Detect which cell encompasses the target text, then output its (X, Y) center coordinate. 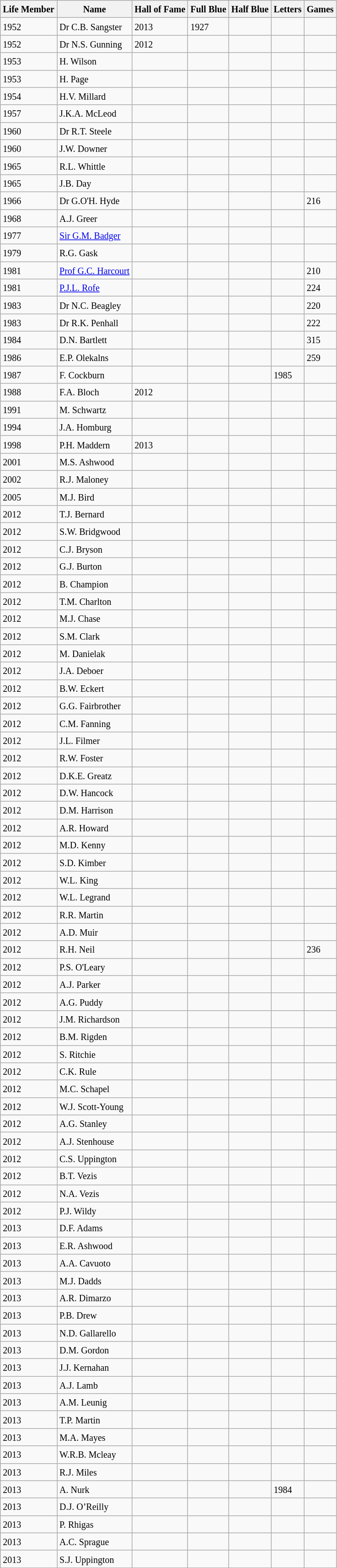
D.N. Bartlett (94, 340)
H.V. Millard (94, 96)
W.L. King (94, 880)
D.F. Adams (94, 1228)
P.H. Maddern (94, 444)
Dr R.K. Penhall (94, 323)
Hall of Fame (160, 9)
315 (320, 340)
1927 (209, 27)
220 (320, 305)
S. Ritchie (94, 1054)
P.S. O'Leary (94, 967)
A. Nurk (94, 1489)
Life Member (29, 9)
P. Rhigas (94, 1524)
P.B. Drew (94, 1315)
R.H. Neil (94, 949)
1987 (29, 375)
A.G. Stanley (94, 1124)
A.C. Sprague (94, 1541)
1979 (29, 253)
M.S. Ashwood (94, 462)
H. Wilson (94, 61)
A.J. Lamb (94, 1385)
1991 (29, 410)
F. Cockburn (94, 375)
E.P. Olekalns (94, 357)
W.J. Scott-Young (94, 1106)
Half Blue (250, 9)
J.B. Day (94, 183)
D.J. O’Reilly (94, 1507)
222 (320, 323)
J.J. Kernahan (94, 1368)
C.M. Fanning (94, 723)
Dr R.T. Steele (94, 131)
C.K. Rule (94, 1072)
Games (320, 9)
2002 (29, 479)
C.J. Bryson (94, 549)
R.L. Whittle (94, 166)
S.W. Bridgwood (94, 532)
A.M. Leunig (94, 1402)
R.W. Foster (94, 758)
216 (320, 200)
A.J. Stenhouse (94, 1141)
D.M. Harrison (94, 810)
D.K.E. Greatz (94, 776)
Dr C.B. Sangster (94, 27)
A.J. Parker (94, 984)
J.W. Downer (94, 148)
1966 (29, 200)
A.R. Howard (94, 828)
H. Page (94, 79)
J.M. Richardson (94, 1019)
W.R.B. Mcleay (94, 1455)
1957 (29, 113)
1988 (29, 392)
C.S. Uppington (94, 1158)
D.M. Gordon (94, 1350)
Prof G.C. Harcourt (94, 270)
1994 (29, 427)
G.J. Burton (94, 566)
1985 (288, 375)
B.T. Vezis (94, 1176)
M.J. Dadds (94, 1280)
F.A. Bloch (94, 392)
1954 (29, 96)
224 (320, 288)
M.A. Mayes (94, 1437)
Dr G.O'H. Hyde (94, 200)
N.A. Vezis (94, 1193)
A.R. Dimarzo (94, 1298)
D.W. Hancock (94, 793)
M.D. Kenny (94, 845)
R.J. Miles (94, 1472)
2001 (29, 462)
R.J. Maloney (94, 479)
2005 (29, 496)
1986 (29, 357)
B.M. Rigden (94, 1036)
M. Danielak (94, 653)
N.D. Gallarello (94, 1333)
Letters (288, 9)
210 (320, 270)
A.G. Puddy (94, 1002)
R.R. Martin (94, 915)
Dr N.C. Beagley (94, 305)
M. Schwartz (94, 410)
M.C. Schapel (94, 1089)
G.G. Fairbrother (94, 706)
P.J.L. Rofe (94, 288)
J.L. Filmer (94, 740)
Dr N.S. Gunning (94, 44)
M.J. Chase (94, 619)
1968 (29, 218)
S.D. Kimber (94, 862)
A.D. Muir (94, 932)
Name (94, 9)
Full Blue (209, 9)
A.A. Cavuoto (94, 1263)
M.J. Bird (94, 496)
S.J. Uppington (94, 1559)
R.G. Gask (94, 253)
B. Champion (94, 584)
W.L. Legrand (94, 897)
Sir G.M. Badger (94, 236)
1977 (29, 236)
J.A. Deboer (94, 671)
259 (320, 357)
236 (320, 949)
T.P. Martin (94, 1420)
B.W. Eckert (94, 688)
T.J. Bernard (94, 514)
J.K.A. McLeod (94, 113)
S.M. Clark (94, 636)
A.J. Greer (94, 218)
1998 (29, 444)
E.R. Ashwood (94, 1245)
T.M. Charlton (94, 601)
J.A. Homburg (94, 427)
P.J. Wildy (94, 1211)
